Pinpoint the cell where the given text exists, returning its (X, Y) midpoint coordinate. 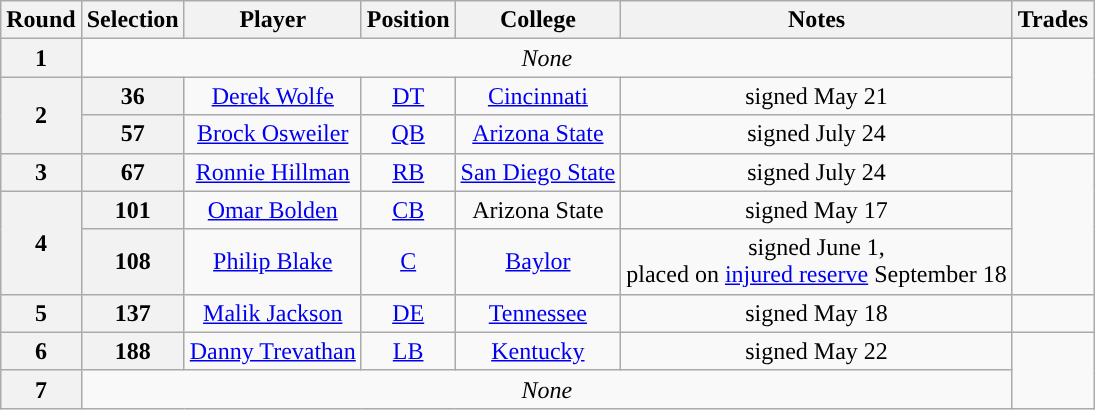
Kentucky (538, 351)
DT (408, 96)
LB (408, 351)
Danny Trevathan (272, 351)
signed May 18 (817, 313)
QB (408, 134)
Omar Bolden (272, 210)
Trades (1052, 20)
Cincinnati (538, 96)
Baylor (538, 262)
CB (408, 210)
188 (132, 351)
Notes (817, 20)
C (408, 262)
5 (41, 313)
Malik Jackson (272, 313)
signed May 17 (817, 210)
signed May 21 (817, 96)
San Diego State (538, 172)
137 (132, 313)
RB (408, 172)
3 (41, 172)
Selection (132, 20)
DE (408, 313)
101 (132, 210)
Philip Blake (272, 262)
Position (408, 20)
57 (132, 134)
signed June 1,placed on injured reserve September 18 (817, 262)
Player (272, 20)
7 (41, 389)
4 (41, 242)
108 (132, 262)
6 (41, 351)
Derek Wolfe (272, 96)
1 (41, 58)
signed May 22 (817, 351)
Brock Osweiler (272, 134)
Tennessee (538, 313)
Round (41, 20)
Ronnie Hillman (272, 172)
67 (132, 172)
College (538, 20)
2 (41, 115)
36 (132, 96)
